Pinpoint the cell where the given text exists, returning its (X, Y) midpoint coordinate. 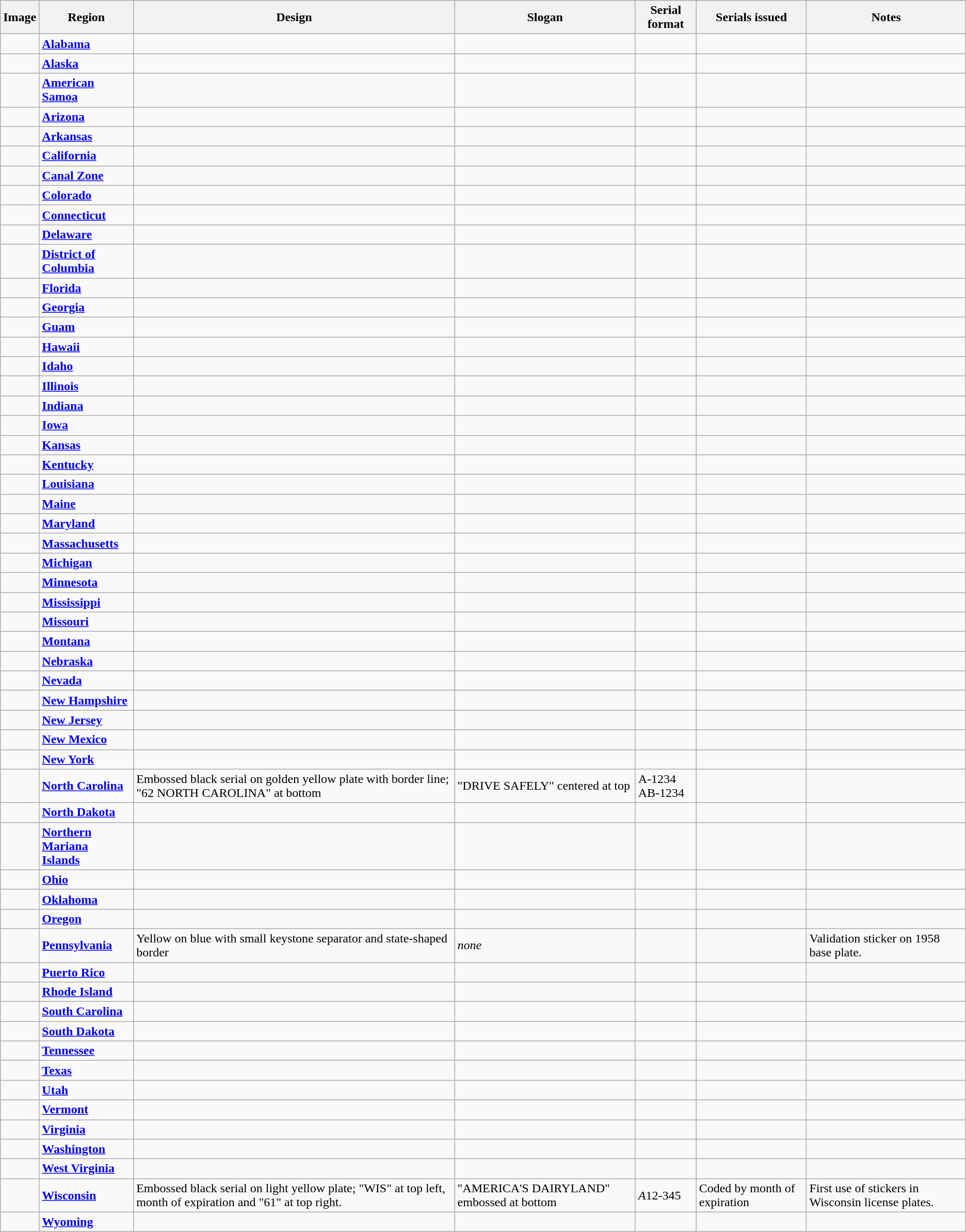
Alabama (87, 44)
North Carolina (87, 786)
A12-345 (666, 1195)
none (545, 946)
District ofColumbia (87, 261)
Maryland (87, 523)
Arizona (87, 117)
Michigan (87, 563)
Design (294, 18)
Kansas (87, 445)
Louisiana (87, 484)
California (87, 156)
Indiana (87, 406)
Pennsylvania (87, 946)
Tennessee (87, 1051)
Hawaii (87, 347)
Serials issued (751, 18)
South Carolina (87, 1012)
Oregon (87, 919)
Embossed black serial on light yellow plate; "WIS" at top left, month of expiration and "61" at top right. (294, 1195)
Guam (87, 327)
"AMERICA'S DAIRYLAND" embossed at bottom (545, 1195)
Embossed black serial on golden yellow plate with border line; "62 NORTH CAROLINA" at bottom (294, 786)
Illinois (87, 386)
Coded by month of expiration (751, 1195)
Idaho (87, 366)
Wisconsin (87, 1195)
Vermont (87, 1110)
Nebraska (87, 661)
Puerto Rico (87, 972)
Ohio (87, 879)
Connecticut (87, 215)
Florida (87, 287)
Region (87, 18)
First use of stickers in Wisconsin license plates. (886, 1195)
"DRIVE SAFELY" centered at top (545, 786)
Oklahoma (87, 899)
Arkansas (87, 136)
New York (87, 759)
Wyoming (87, 1222)
Delaware (87, 234)
Northern Mariana Islands (87, 846)
Missouri (87, 622)
Canal Zone (87, 175)
Rhode Island (87, 992)
Texas (87, 1070)
Washington (87, 1149)
Georgia (87, 308)
Nevada (87, 681)
Utah (87, 1090)
North Dakota (87, 812)
Validation sticker on 1958 base plate. (886, 946)
Alaska (87, 63)
South Dakota (87, 1031)
New Hampshire (87, 700)
Kentucky (87, 465)
Maine (87, 504)
Massachusetts (87, 543)
Slogan (545, 18)
American Samoa (87, 90)
Mississippi (87, 602)
Minnesota (87, 582)
A-1234AB-1234 (666, 786)
Notes (886, 18)
Montana (87, 642)
Virginia (87, 1129)
West Virginia (87, 1169)
Image (20, 18)
Serial format (666, 18)
New Jersey (87, 720)
New Mexico (87, 740)
Colorado (87, 195)
Yellow on blue with small keystone separator and state-shaped border (294, 946)
Iowa (87, 425)
